Locate the cell with the specified text and output its (x, y) center coordinate. 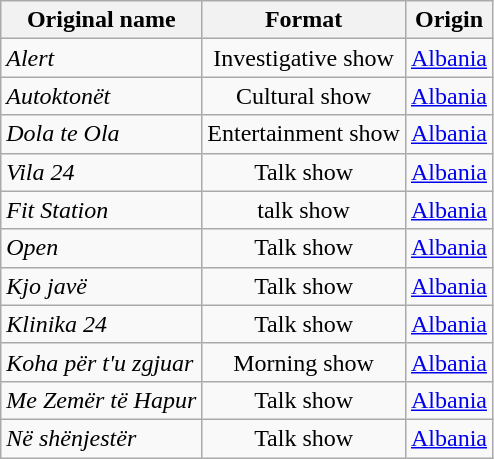
Autoktonët (102, 96)
Open (102, 248)
Dola te Ola (102, 134)
Kjo javë (102, 286)
talk show (304, 210)
Alert (102, 58)
Fit Station (102, 210)
Original name (102, 20)
Entertainment show (304, 134)
Cultural show (304, 96)
Vila 24 (102, 172)
Origin (448, 20)
Klinika 24 (102, 324)
Format (304, 20)
Me Zemër të Hapur (102, 400)
Koha për t'u zgjuar (102, 362)
Në shënjestër (102, 438)
Morning show (304, 362)
Investigative show (304, 58)
